Capture the cell that displays the provided text and extract its (X, Y) central coordinate. 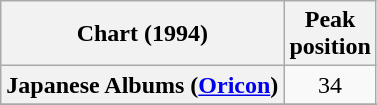
34 (330, 85)
Japanese Albums (Oricon) (142, 85)
Chart (1994) (142, 34)
Peakposition (330, 34)
